Output the (X, Y) coordinate of the center of the cell containing the given text.  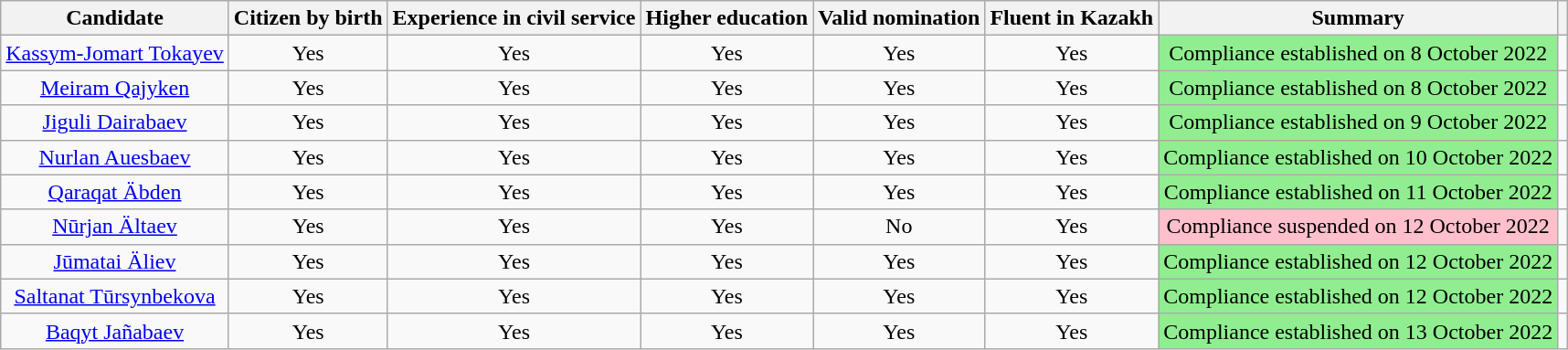
Nūrjan Ältaev (115, 227)
Valid nomination (899, 18)
Jiguli Dairabaev (115, 122)
Saltanat Tūrsynbekova (115, 296)
Compliance established on 10 October 2022 (1358, 157)
Candidate (115, 18)
Citizen by birth (308, 18)
Higher education (727, 18)
Compliance established on 9 October 2022 (1358, 122)
Baqyt Jañabaev (115, 331)
Compliance suspended on 12 October 2022 (1358, 227)
Summary (1358, 18)
Jūmatai Äliev (115, 261)
Compliance established on 11 October 2022 (1358, 192)
Experience in civil service (514, 18)
No (899, 227)
Meiram Qajyken (115, 88)
Fluent in Kazakh (1072, 18)
Kassym-Jomart Tokayev (115, 53)
Compliance established on 13 October 2022 (1358, 331)
Qaraqat Äbden (115, 192)
Nurlan Auesbaev (115, 157)
